Identify which cell holds the provided text, then report its (x, y) central coordinate. 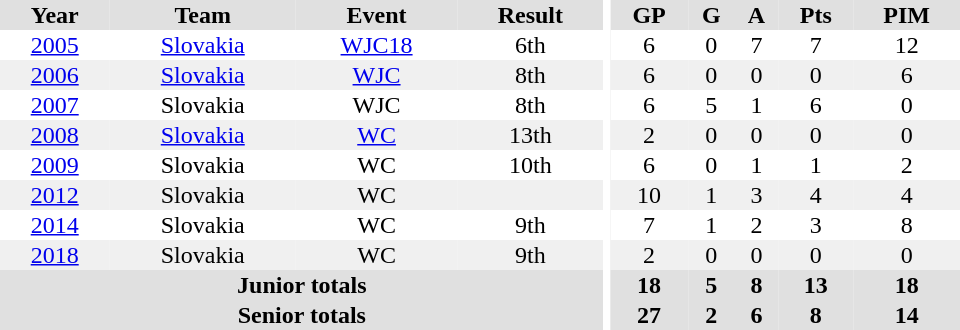
Junior totals (302, 285)
Result (530, 15)
10th (530, 165)
2012 (54, 195)
2018 (54, 255)
PIM (906, 15)
13 (816, 285)
WJC18 (376, 45)
GP (649, 15)
6th (530, 45)
2014 (54, 225)
12 (906, 45)
Event (376, 15)
Senior totals (302, 315)
14 (906, 315)
Year (54, 15)
2009 (54, 165)
27 (649, 315)
2005 (54, 45)
Pts (816, 15)
13th (530, 135)
A (757, 15)
Team (202, 15)
2008 (54, 135)
G (712, 15)
2006 (54, 75)
10 (649, 195)
2007 (54, 105)
